For the text-containing cell, return its midpoint in [X, Y] coordinate format. 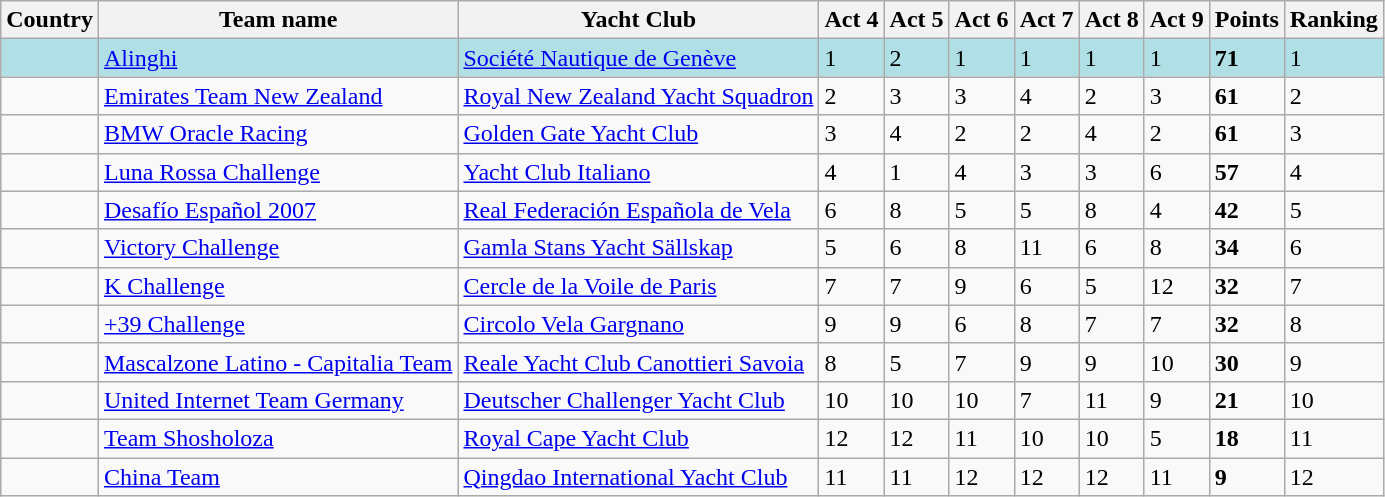
Gamla Stans Yacht Sällskap [638, 248]
Country [50, 20]
Act 9 [1176, 20]
Team name [278, 20]
30 [1246, 362]
18 [1246, 438]
BMW Oracle Racing [278, 134]
Alinghi [278, 58]
Yacht Club Italiano [638, 172]
Qingdao International Yacht Club [638, 477]
+39 Challenge [278, 324]
34 [1246, 248]
Luna Rossa Challenge [278, 172]
Circolo Vela Gargnano [638, 324]
Act 8 [1112, 20]
Yacht Club [638, 20]
Mascalzone Latino - Capitalia Team [278, 362]
United Internet Team Germany [278, 400]
Act 4 [852, 20]
Real Federación Española de Vela [638, 210]
Points [1246, 20]
Act 5 [916, 20]
Team Shosholoza [278, 438]
China Team [278, 477]
Act 7 [1046, 20]
Deutscher Challenger Yacht Club [638, 400]
42 [1246, 210]
Royal Cape Yacht Club [638, 438]
Reale Yacht Club Canottieri Savoia [638, 362]
K Challenge [278, 286]
Ranking [1334, 20]
71 [1246, 58]
21 [1246, 400]
Act 6 [982, 20]
57 [1246, 172]
Victory Challenge [278, 248]
Desafío Español 2007 [278, 210]
Royal New Zealand Yacht Squadron [638, 96]
Cercle de la Voile de Paris [638, 286]
Golden Gate Yacht Club [638, 134]
Emirates Team New Zealand [278, 96]
Société Nautique de Genève [638, 58]
